For the text-containing cell, return its midpoint in (x, y) coordinate format. 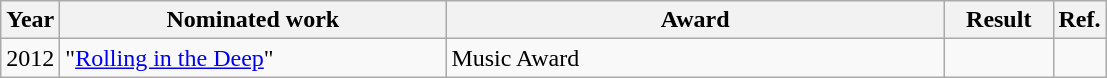
Music Award (696, 58)
Result (998, 20)
Nominated work (253, 20)
Ref. (1080, 20)
Year (30, 20)
2012 (30, 58)
Award (696, 20)
"Rolling in the Deep" (253, 58)
